Return (X, Y) of the center of cell containing provided text 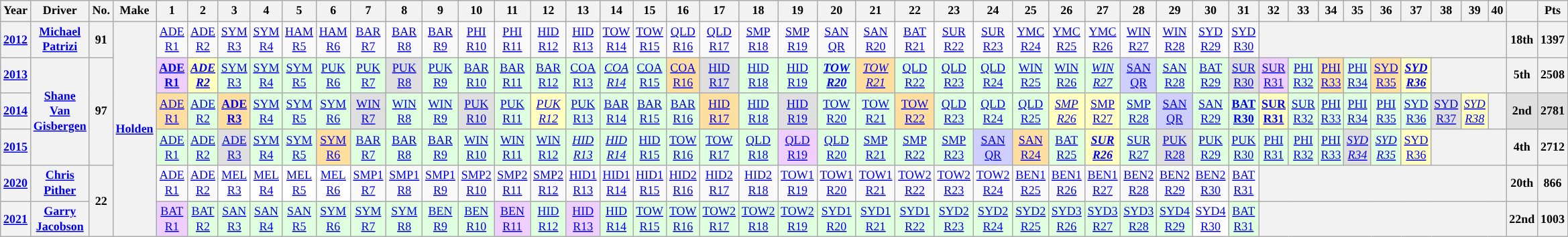
40 (1497, 11)
SURR22 (954, 39)
WINR25 (1031, 76)
4 (266, 11)
Year (16, 11)
SMPR22 (915, 147)
SMPR27 (1103, 111)
38 (1446, 11)
SMP1R7 (368, 183)
QLDR19 (797, 147)
5th (1522, 76)
SMPR26 (1066, 111)
BEN1R25 (1031, 183)
HID2R18 (758, 183)
SYD4R29 (1175, 219)
Shane Van Gisbergen (60, 111)
SMPR23 (954, 147)
32 (1274, 11)
20th (1522, 183)
27 (1103, 11)
PUKR28 (1175, 147)
SYD4R30 (1211, 219)
15 (650, 11)
COAR15 (650, 76)
BATR21 (915, 39)
SYD1R21 (875, 219)
BATR30 (1243, 111)
SMPR28 (1139, 111)
HAMR5 (299, 39)
22nd (1522, 219)
20 (836, 11)
QLDR18 (758, 147)
2015 (16, 147)
SYD1R20 (836, 219)
13 (583, 11)
34 (1331, 11)
SMP1R9 (441, 183)
SURR23 (993, 39)
SANR5 (299, 219)
SYDR38 (1475, 111)
SMP2R11 (512, 183)
MELR4 (266, 183)
Pts (1553, 11)
TOW2R17 (719, 219)
866 (1553, 183)
39 (1475, 11)
SMPR21 (875, 147)
11 (512, 11)
TOW1R19 (797, 183)
BENR9 (441, 219)
36 (1386, 11)
BEN1R27 (1103, 183)
97 (101, 111)
28 (1139, 11)
No. (101, 11)
QLDR17 (719, 39)
SYDR30 (1243, 39)
21 (875, 11)
1003 (1553, 219)
SMP1R8 (404, 183)
PUKR8 (404, 76)
MELR5 (299, 183)
SYMR8 (404, 219)
16 (683, 11)
HIDR15 (650, 147)
SANR28 (1175, 76)
Garry Jacobson (60, 219)
TOWR14 (616, 39)
2 (203, 11)
SMPR19 (797, 39)
SYDR29 (1211, 39)
PUKR11 (512, 111)
QLDR16 (683, 39)
HID1R15 (650, 183)
6 (333, 11)
WINR12 (549, 147)
WINR26 (1066, 76)
SANR20 (875, 39)
PUKR30 (1243, 147)
QLDR20 (836, 147)
HID2R17 (719, 183)
SURR27 (1139, 147)
COAR16 (683, 76)
2712 (1553, 147)
Make (134, 11)
WINR8 (404, 111)
Chris Pither (60, 183)
WINR9 (441, 111)
BENR11 (512, 219)
17 (719, 11)
BENR10 (476, 219)
14 (616, 11)
1 (172, 11)
HID2R16 (683, 183)
18th (1522, 39)
PUKR10 (476, 111)
SANR29 (1211, 111)
SURR30 (1243, 76)
TOW2R23 (954, 183)
SYD2R25 (1031, 219)
PUKR9 (441, 76)
YMCR26 (1103, 39)
WINR11 (512, 147)
SYD3R26 (1066, 219)
BARR11 (512, 76)
TOW2R24 (993, 183)
2012 (16, 39)
PHIR35 (1386, 111)
26 (1066, 11)
18 (758, 11)
10 (476, 11)
Holden (134, 129)
HID1R14 (616, 183)
PHIR10 (476, 39)
PUKR12 (549, 111)
31 (1243, 11)
7 (368, 11)
BATR29 (1211, 76)
HAMR6 (333, 39)
19 (797, 11)
91 (101, 39)
BARR16 (683, 111)
SYD3R27 (1103, 219)
SMP2R12 (549, 183)
2013 (16, 76)
30 (1211, 11)
MELR3 (234, 183)
BEN1R26 (1066, 183)
BEN2R28 (1139, 183)
9 (441, 11)
2014 (16, 111)
TOW2R22 (915, 183)
5 (299, 11)
PUKR7 (368, 76)
SYD2R23 (954, 219)
SMP2R10 (476, 183)
12 (549, 11)
TOW1R20 (836, 183)
2020 (16, 183)
25 (1031, 11)
BEN2R29 (1175, 183)
SURR32 (1303, 111)
COAR14 (616, 76)
PUKR13 (583, 111)
SYD2R24 (993, 219)
SYDR37 (1446, 111)
COAR13 (583, 76)
SMPR18 (758, 39)
WINR28 (1175, 39)
Michael Patrizi (60, 39)
QLDR25 (1031, 111)
Driver (60, 11)
BARR12 (549, 76)
YMCR25 (1066, 39)
PUKR29 (1211, 147)
SYD1R22 (915, 219)
TOW1R21 (875, 183)
35 (1357, 11)
HID1R13 (583, 183)
29 (1175, 11)
33 (1303, 11)
23 (954, 11)
BATR25 (1066, 147)
QLDR22 (915, 76)
SANR3 (234, 219)
1397 (1553, 39)
2021 (16, 219)
3 (234, 11)
TOW2R19 (797, 219)
SANR24 (1031, 147)
PHIR11 (512, 39)
YMCR24 (1031, 39)
37 (1416, 11)
MELR6 (333, 183)
WINR10 (476, 147)
SYD3R28 (1139, 219)
8 (404, 11)
SYMR7 (368, 219)
BARR15 (650, 111)
BATR2 (203, 219)
24 (993, 11)
BARR14 (616, 111)
TOWR22 (915, 111)
TOW2R18 (758, 219)
SURR26 (1103, 147)
4th (1522, 147)
2781 (1553, 111)
WINR7 (368, 111)
SANR4 (266, 219)
BATR1 (172, 219)
PHIR31 (1274, 147)
BEN2R30 (1211, 183)
2508 (1553, 76)
2nd (1522, 111)
PUKR6 (333, 76)
SYDR34 (1357, 147)
TOWR17 (719, 147)
BARR10 (476, 76)
